Provide the [x, y] coordinate of the cell's center where the given text is located.  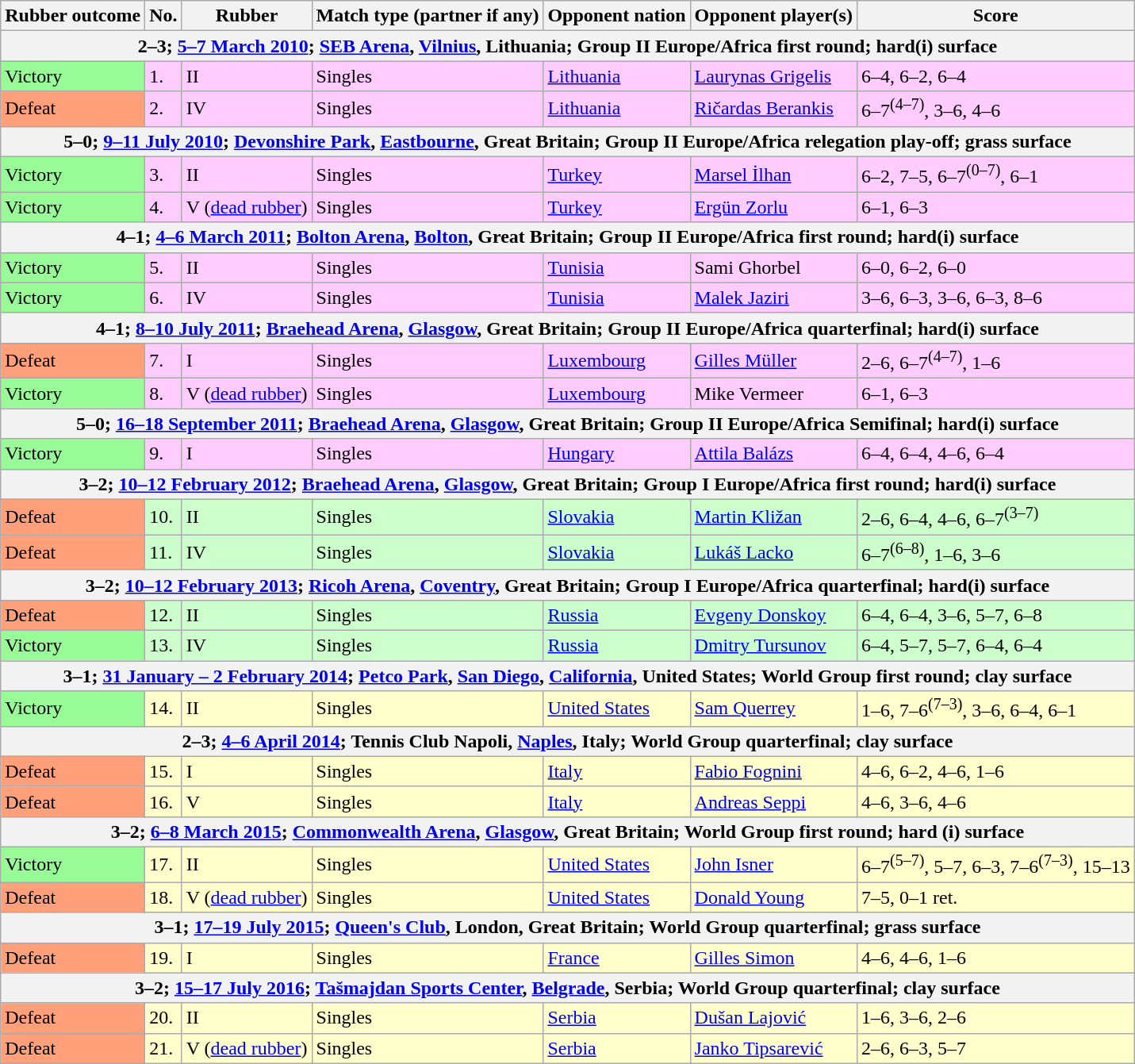
5–0; 9–11 July 2010; Devonshire Park, Eastbourne, Great Britain; Group II Europe/Africa relegation play-off; grass surface [568, 141]
3–1; 17–19 July 2015; Queen's Club, London, Great Britain; World Group quarterfinal; grass surface [568, 928]
6–2, 7–5, 6–7(0–7), 6–1 [995, 175]
7. [163, 360]
John Isner [773, 865]
12. [163, 615]
14. [163, 709]
Attila Balázs [773, 454]
Andreas Seppi [773, 801]
18. [163, 897]
Dušan Lajović [773, 1018]
20. [163, 1018]
3–6, 6–3, 3–6, 6–3, 8–6 [995, 298]
3–2; 10–12 February 2012; Braehead Arena, Glasgow, Great Britain; Group I Europe/Africa first round; hard(i) surface [568, 484]
11. [163, 552]
2–3; 4–6 April 2014; Tennis Club Napoli, Naples, Italy; World Group quarterfinal; clay surface [568, 741]
Janko Tipsarević [773, 1048]
6–7(5–7), 5–7, 6–3, 7–6(7–3), 15–13 [995, 865]
V [247, 801]
Ergün Zorlu [773, 207]
8. [163, 394]
Score [995, 16]
10. [163, 517]
No. [163, 16]
4–1; 8–10 July 2011; Braehead Arena, Glasgow, Great Britain; Group II Europe/Africa quarterfinal; hard(i) surface [568, 328]
4. [163, 207]
5–0; 16–18 September 2011; Braehead Arena, Glasgow, Great Britain; Group II Europe/Africa Semifinal; hard(i) surface [568, 424]
2–3; 5–7 March 2010; SEB Arena, Vilnius, Lithuania; Group II Europe/Africa first round; hard(i) surface [568, 46]
Gilles Simon [773, 958]
3–2; 10–12 February 2013; Ricoh Arena, Coventry, Great Britain; Group I Europe/Africa quarterfinal; hard(i) surface [568, 585]
2–6, 6–4, 4–6, 6–7(3–7) [995, 517]
4–6, 4–6, 1–6 [995, 958]
Rubber outcome [73, 16]
7–5, 0–1 ret. [995, 897]
1–6, 3–6, 2–6 [995, 1018]
Sami Ghorbel [773, 267]
6–4, 6–2, 6–4 [995, 76]
6–7(4–7), 3–6, 4–6 [995, 109]
2. [163, 109]
4–6, 3–6, 4–6 [995, 801]
2–6, 6–7(4–7), 1–6 [995, 360]
Evgeny Donskoy [773, 615]
15. [163, 771]
17. [163, 865]
Lukáš Lacko [773, 552]
5. [163, 267]
Donald Young [773, 897]
Sam Querrey [773, 709]
Malek Jaziri [773, 298]
9. [163, 454]
16. [163, 801]
6–4, 6–4, 3–6, 5–7, 6–8 [995, 615]
Hungary [617, 454]
1–6, 7–6(7–3), 3–6, 6–4, 6–1 [995, 709]
3. [163, 175]
21. [163, 1048]
Mike Vermeer [773, 394]
Laurynas Grigelis [773, 76]
Fabio Fognini [773, 771]
6–7(6–8), 1–6, 3–6 [995, 552]
2–6, 6–3, 5–7 [995, 1048]
Martin Kližan [773, 517]
Opponent nation [617, 16]
Dmitry Tursunov [773, 645]
19. [163, 958]
6. [163, 298]
France [617, 958]
3–1; 31 January – 2 February 2014; Petco Park, San Diego, California, United States; World Group first round; clay surface [568, 676]
4–6, 6–2, 4–6, 1–6 [995, 771]
1. [163, 76]
6–0, 6–2, 6–0 [995, 267]
Marsel İlhan [773, 175]
6–4, 6–4, 4–6, 6–4 [995, 454]
Rubber [247, 16]
3–2; 15–17 July 2016; Tašmajdan Sports Center, Belgrade, Serbia; World Group quarterfinal; clay surface [568, 988]
Match type (partner if any) [428, 16]
Ričardas Berankis [773, 109]
3–2; 6–8 March 2015; Commonwealth Arena, Glasgow, Great Britain; World Group first round; hard (i) surface [568, 832]
13. [163, 645]
Gilles Müller [773, 360]
6–4, 5–7, 5–7, 6–4, 6–4 [995, 645]
4–1; 4–6 March 2011; Bolton Arena, Bolton, Great Britain; Group II Europe/Africa first round; hard(i) surface [568, 237]
Opponent player(s) [773, 16]
